Search for the cell housing the specified text and yield its (x, y) center coordinate. 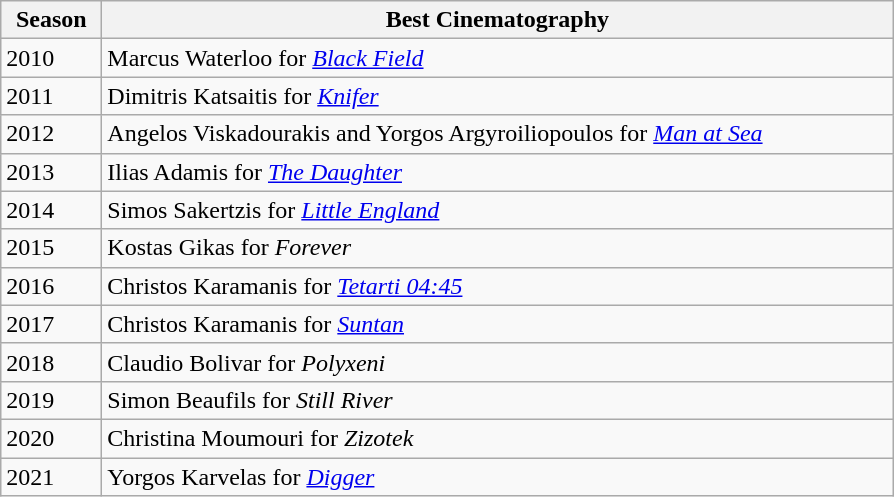
Kostas Gikas for Forever (498, 248)
2019 (52, 400)
Claudio Bolivar for Polyxeni (498, 362)
2013 (52, 172)
2010 (52, 58)
2014 (52, 210)
Angelos Viskadourakis and Yorgos Argyroiliopoulos for Man at Sea (498, 134)
Simos Sakertzis for Little England (498, 210)
2011 (52, 96)
2016 (52, 286)
2018 (52, 362)
Christos Karamanis for Suntan (498, 324)
Christos Karamanis for Tetarti 04:45 (498, 286)
2021 (52, 477)
2015 (52, 248)
Simon Beaufils for Still River (498, 400)
Marcus Waterloo for Black Field (498, 58)
2012 (52, 134)
2020 (52, 438)
Best Cinematography (498, 20)
2017 (52, 324)
Yorgos Karvelas for Digger (498, 477)
Dimitris Katsaitis for Knifer (498, 96)
Ilias Adamis for The Daughter (498, 172)
Christina Moumouri for Zizotek (498, 438)
Season (52, 20)
